Return [X, Y] of the center of cell containing provided text 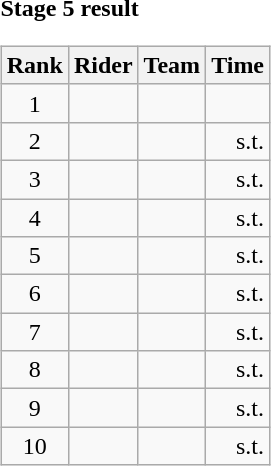
7 [34, 332]
2 [34, 141]
5 [34, 256]
1 [34, 103]
Time [238, 65]
8 [34, 370]
Rank [34, 65]
4 [34, 217]
9 [34, 408]
Rider [103, 65]
6 [34, 294]
3 [34, 179]
Team [172, 65]
10 [34, 446]
